From the cell containing the given text, extract its center point as [X, Y] coordinate. 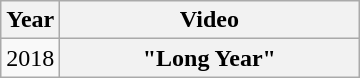
2018 [30, 58]
Year [30, 20]
Video [210, 20]
"Long Year" [210, 58]
